Identify which cell holds the provided text, then report its (X, Y) central coordinate. 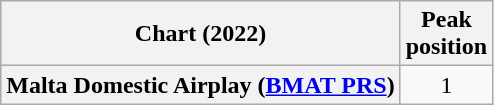
1 (446, 85)
Chart (2022) (200, 34)
Peakposition (446, 34)
Malta Domestic Airplay (BMAT PRS) (200, 85)
